Determine the [X, Y] coordinate at the center of the cell enclosing the given text.  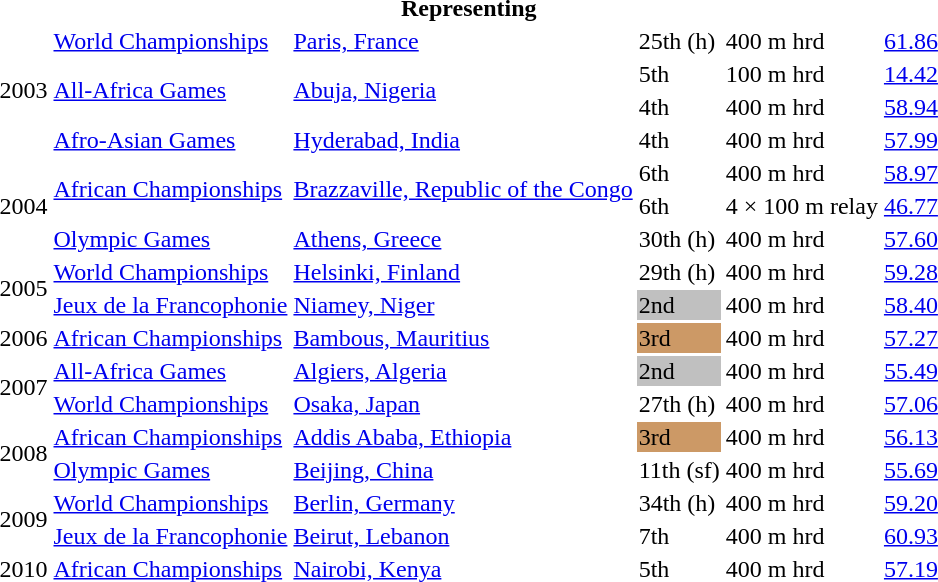
5th [679, 74]
Abuja, Nigeria [463, 90]
29th (h) [679, 272]
Afro-Asian Games [170, 140]
Helsinki, Finland [463, 272]
Paris, France [463, 41]
100 m hrd [802, 74]
Beirut, Lebanon [463, 536]
Hyderabad, India [463, 140]
Brazzaville, Republic of the Congo [463, 190]
Athens, Greece [463, 239]
Berlin, Germany [463, 503]
Beijing, China [463, 470]
27th (h) [679, 404]
Osaka, Japan [463, 404]
4 × 100 m relay [802, 206]
Algiers, Algeria [463, 371]
7th [679, 536]
11th (sf) [679, 470]
34th (h) [679, 503]
Addis Ababa, Ethiopia [463, 437]
30th (h) [679, 239]
Niamey, Niger [463, 305]
25th (h) [679, 41]
Bambous, Mauritius [463, 338]
